Detect which cell encompasses the target text, then output its [x, y] center coordinate. 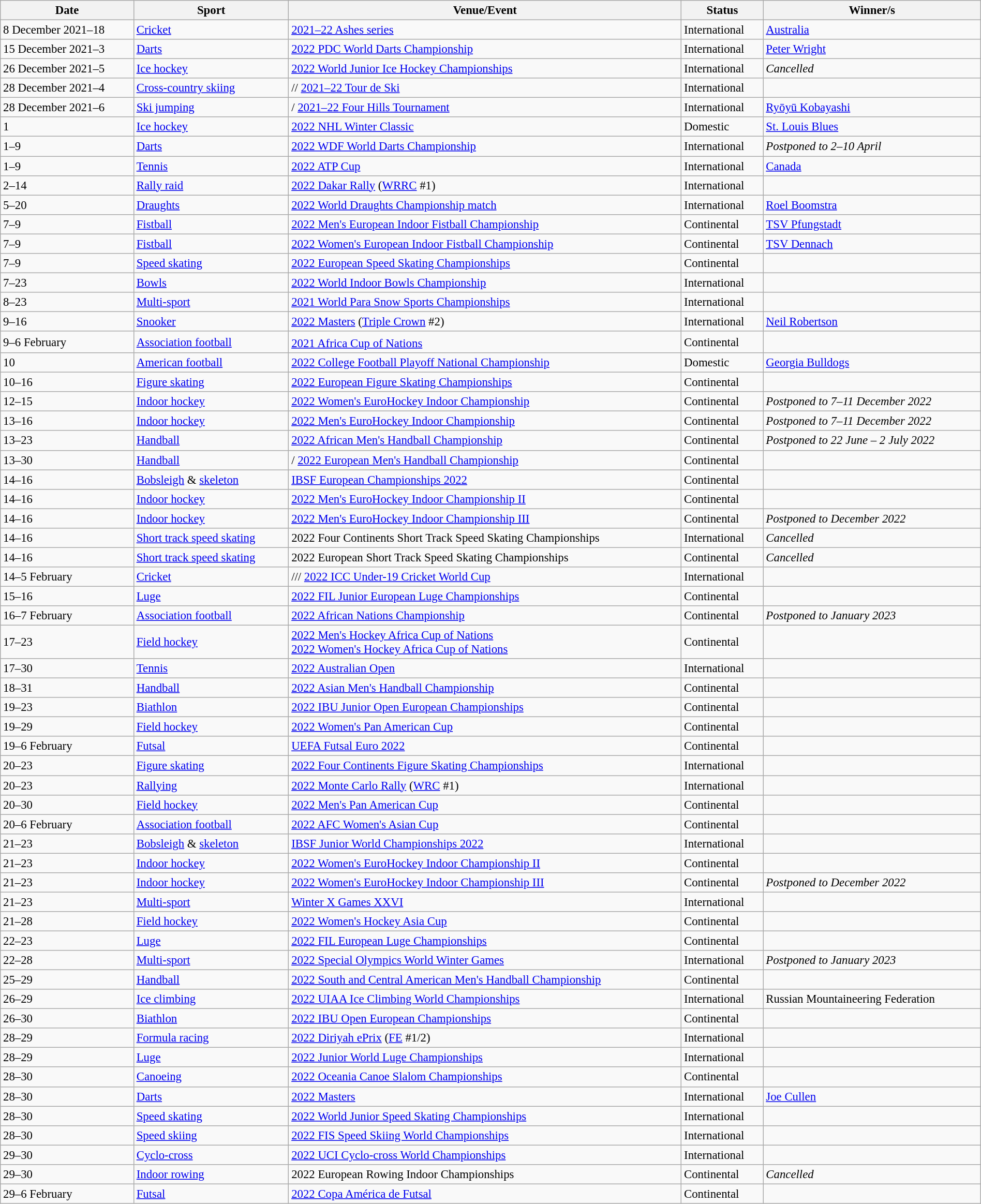
Rallying [211, 785]
2022 Masters (Triple Crown #2) [485, 321]
2022 Copa América de Futsal [485, 1194]
Georgia Bulldogs [872, 363]
Sport [211, 10]
Canoeing [211, 1077]
15–16 [67, 596]
17–30 [67, 668]
2022 European Figure Skating Championships [485, 382]
IBSF Junior World Championships 2022 [485, 843]
2022 European Speed Skating Championships [485, 263]
2022 FIS Speed Skiing World Championships [485, 1135]
Peter Wright [872, 49]
Postponed to 22 June – 2 July 2022 [872, 441]
28 December 2021–4 [67, 88]
13–23 [67, 441]
2022 Four Continents Figure Skating Championships [485, 766]
2022 Dakar Rally (WRRC #1) [485, 185]
20–30 [67, 805]
Date [67, 10]
16–7 February [67, 616]
2022 European Short Track Speed Skating Championships [485, 557]
Joe Cullen [872, 1096]
2022 Oceania Canoe Slalom Championships [485, 1077]
8 December 2021–18 [67, 30]
2022 Women's Pan American Cup [485, 727]
26–29 [67, 999]
21–28 [67, 921]
26–30 [67, 1019]
Russian Mountaineering Federation [872, 999]
2022 NHL Winter Classic [485, 127]
Ice climbing [211, 999]
Ryōyū Kobayashi [872, 108]
2022 African Nations Championship [485, 616]
/ 2022 European Men's Handball Championship [485, 460]
2021 Africa Cup of Nations [485, 342]
7–23 [67, 283]
2022 Women's EuroHockey Indoor Championship III [485, 883]
Ski jumping [211, 108]
Postponed to 2–10 April [872, 146]
/ 2021–22 Four Hills Tournament [485, 108]
2022 European Rowing Indoor Championships [485, 1175]
Neil Robertson [872, 321]
2022 ATP Cup [485, 166]
13–16 [67, 421]
Canada [872, 166]
2022 Women's Hockey Asia Cup [485, 921]
2022 World Junior Ice Hockey Championships [485, 69]
2022 Men's EuroHockey Indoor Championship II [485, 499]
American football [211, 363]
2022 FIL Junior European Luge Championships [485, 596]
2022 World Draughts Championship match [485, 205]
Speed skiing [211, 1135]
2022 FIL European Luge Championships [485, 941]
2022 World Indoor Bowls Championship [485, 283]
Rally raid [211, 185]
// 2021–22 Tour de Ski [485, 88]
/// 2022 ICC Under-19 Cricket World Cup [485, 577]
IBSF European Championships 2022 [485, 480]
9–16 [67, 321]
2022 Men's Hockey Africa Cup of Nations 2022 Women's Hockey Africa Cup of Nations [485, 643]
2022 Masters [485, 1096]
22–28 [67, 960]
Bowls [211, 283]
8–23 [67, 302]
St. Louis Blues [872, 127]
Snooker [211, 321]
Roel Boomstra [872, 205]
Cyclo-cross [211, 1155]
12–15 [67, 402]
2022 Monte Carlo Rally (WRC #1) [485, 785]
5–20 [67, 205]
2022 South and Central American Men's Handball Championship [485, 980]
2021 World Para Snow Sports Championships [485, 302]
2022 Women's EuroHockey Indoor Championship [485, 402]
22–23 [67, 941]
Formula racing [211, 1038]
19–23 [67, 707]
2022 AFC Women's Asian Cup [485, 824]
2022 Men's EuroHockey Indoor Championship III [485, 518]
2022 PDC World Darts Championship [485, 49]
2–14 [67, 185]
2022 Men's EuroHockey Indoor Championship [485, 421]
15 December 2021–3 [67, 49]
17–23 [67, 643]
13–30 [67, 460]
29–6 February [67, 1194]
19–6 February [67, 747]
Venue/Event [485, 10]
2021–22 Ashes series [485, 30]
Indoor rowing [211, 1175]
Winter X Games XXVI [485, 902]
10–16 [67, 382]
14–5 February [67, 577]
2022 Junior World Luge Championships [485, 1058]
2022 African Men's Handball Championship [485, 441]
2022 Australian Open [485, 668]
2022 UCI Cyclo-cross World Championships [485, 1155]
18–31 [67, 688]
20–6 February [67, 824]
Australia [872, 30]
2022 College Football Playoff National Championship [485, 363]
2022 Men's European Indoor Fistball Championship [485, 224]
Status [722, 10]
2022 WDF World Darts Championship [485, 146]
Cross-country skiing [211, 88]
2022 Diriyah ePrix (FE #1/2) [485, 1038]
2022 Men's Pan American Cup [485, 805]
2022 Special Olympics World Winter Games [485, 960]
26 December 2021–5 [67, 69]
2022 UIAA Ice Climbing World Championships [485, 999]
2022 Asian Men's Handball Championship [485, 688]
10 [67, 363]
19–29 [67, 727]
2022 IBU Open European Championships [485, 1019]
1 [67, 127]
25–29 [67, 980]
2022 IBU Junior Open European Championships [485, 707]
Winner/s [872, 10]
2022 World Junior Speed Skating Championships [485, 1116]
2022 Four Continents Short Track Speed Skating Championships [485, 538]
28 December 2021–6 [67, 108]
TSV Dennach [872, 244]
TSV Pfungstadt [872, 224]
2022 Women's European Indoor Fistball Championship [485, 244]
UEFA Futsal Euro 2022 [485, 747]
Draughts [211, 205]
9–6 February [67, 342]
2022 Women's EuroHockey Indoor Championship II [485, 863]
